Search for the cell housing the specified text and yield its [x, y] center coordinate. 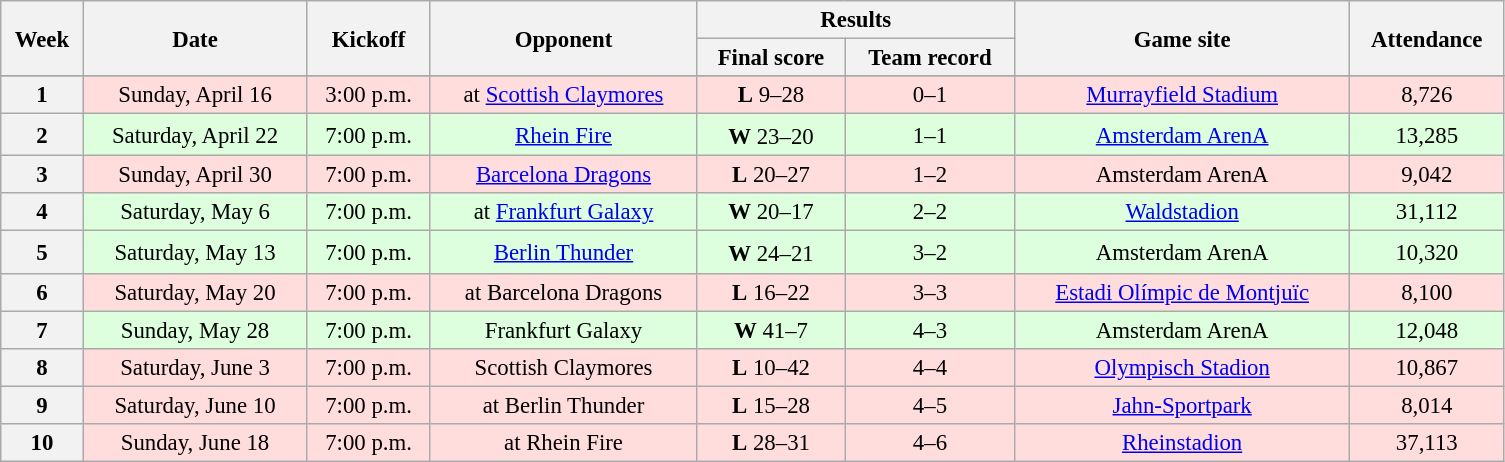
W 41–7 [771, 330]
at Scottish Claymores [564, 95]
1–1 [930, 135]
3–2 [930, 252]
at Rhein Fire [564, 443]
Date [195, 38]
Rhein Fire [564, 135]
W 24–21 [771, 252]
5 [42, 252]
10,320 [1428, 252]
9,042 [1428, 175]
37,113 [1428, 443]
1 [42, 95]
Jahn-Sportpark [1182, 405]
9 [42, 405]
L 20–27 [771, 175]
Saturday, April 22 [195, 135]
Game site [1182, 38]
Sunday, May 28 [195, 330]
0–1 [930, 95]
W 23–20 [771, 135]
12,048 [1428, 330]
Week [42, 38]
13,285 [1428, 135]
3–3 [930, 292]
Team record [930, 58]
Olympisch Stadion [1182, 367]
Attendance [1428, 38]
1–2 [930, 175]
7 [42, 330]
Sunday, April 16 [195, 95]
Scottish Claymores [564, 367]
at Berlin Thunder [564, 405]
at Barcelona Dragons [564, 292]
8,726 [1428, 95]
4–6 [930, 443]
Saturday, May 20 [195, 292]
Sunday, June 18 [195, 443]
Opponent [564, 38]
Barcelona Dragons [564, 175]
at Frankfurt Galaxy [564, 213]
L 16–22 [771, 292]
Saturday, June 3 [195, 367]
8,100 [1428, 292]
Final score [771, 58]
3 [42, 175]
8,014 [1428, 405]
4–5 [930, 405]
L 9–28 [771, 95]
W 20–17 [771, 213]
4–4 [930, 367]
Saturday, June 10 [195, 405]
Berlin Thunder [564, 252]
3:00 p.m. [368, 95]
L 28–31 [771, 443]
Results [856, 20]
10 [42, 443]
2–2 [930, 213]
10,867 [1428, 367]
4 [42, 213]
31,112 [1428, 213]
L 15–28 [771, 405]
Saturday, May 6 [195, 213]
Frankfurt Galaxy [564, 330]
L 10–42 [771, 367]
Sunday, April 30 [195, 175]
4–3 [930, 330]
6 [42, 292]
8 [42, 367]
Estadi Olímpic de Montjuïc [1182, 292]
Murrayfield Stadium [1182, 95]
Rheinstadion [1182, 443]
Waldstadion [1182, 213]
2 [42, 135]
Saturday, May 13 [195, 252]
Kickoff [368, 38]
